Pinpoint the cell where the given text exists, returning its (x, y) midpoint coordinate. 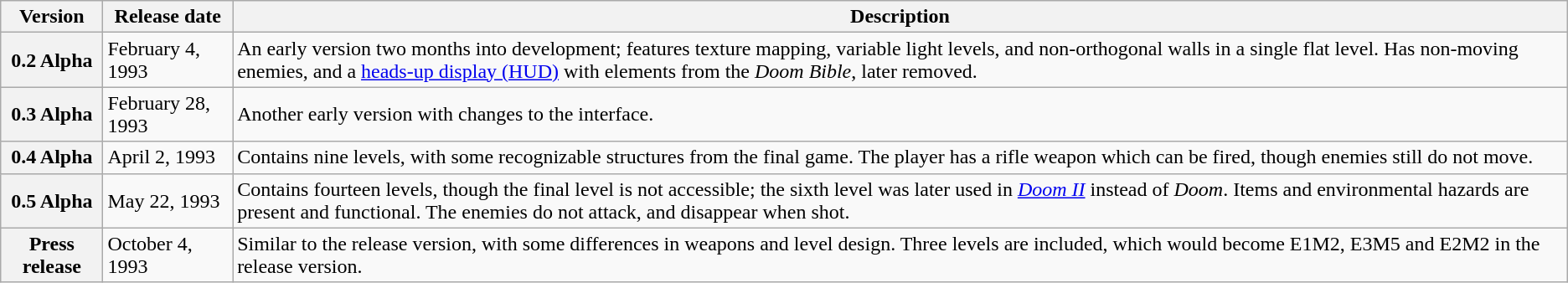
0.2 Alpha (52, 60)
0.3 Alpha (52, 114)
October 4, 1993 (168, 255)
0.4 Alpha (52, 157)
Description (900, 17)
Press release (52, 255)
May 22, 1993 (168, 201)
Release date (168, 17)
Version (52, 17)
February 28, 1993 (168, 114)
0.5 Alpha (52, 201)
April 2, 1993 (168, 157)
February 4, 1993 (168, 60)
Another early version with changes to the interface. (900, 114)
